Return [x, y] of the center of cell containing provided text 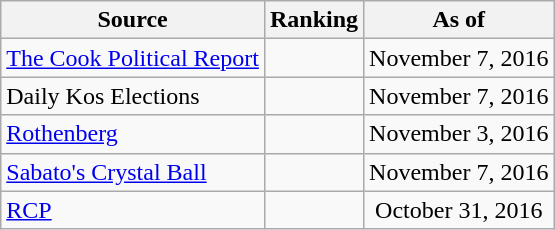
Rothenberg [133, 134]
Sabato's Crystal Ball [133, 172]
Ranking [314, 20]
Daily Kos Elections [133, 96]
October 31, 2016 [459, 210]
RCP [133, 210]
Source [133, 20]
November 3, 2016 [459, 134]
As of [459, 20]
The Cook Political Report [133, 58]
